Return the (x, y) coordinate for the center point of the cell that contains the specified text.  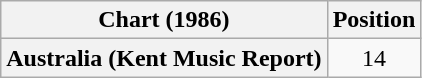
Chart (1986) (164, 20)
Position (374, 20)
Australia (Kent Music Report) (164, 58)
14 (374, 58)
